Return [x, y] of the center of cell containing provided text 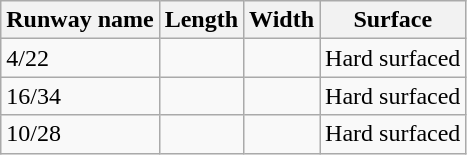
16/34 [80, 96]
Runway name [80, 20]
Surface [393, 20]
4/22 [80, 58]
Width [282, 20]
10/28 [80, 134]
Length [201, 20]
